Return [x, y] of the center of cell containing provided text 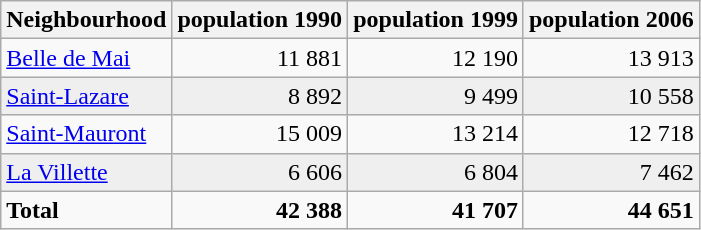
11 881 [260, 58]
Saint-Lazare [86, 96]
13 913 [611, 58]
15 009 [260, 134]
population 1990 [260, 20]
41 707 [436, 210]
population 2006 [611, 20]
10 558 [611, 96]
8 892 [260, 96]
44 651 [611, 210]
6 606 [260, 172]
12 190 [436, 58]
42 388 [260, 210]
12 718 [611, 134]
La Villette [86, 172]
7 462 [611, 172]
Neighbourhood [86, 20]
population 1999 [436, 20]
Total [86, 210]
9 499 [436, 96]
13 214 [436, 134]
Saint-Mauront [86, 134]
6 804 [436, 172]
Belle de Mai [86, 58]
